Output the [X, Y] coordinate of the center of the cell containing the given text.  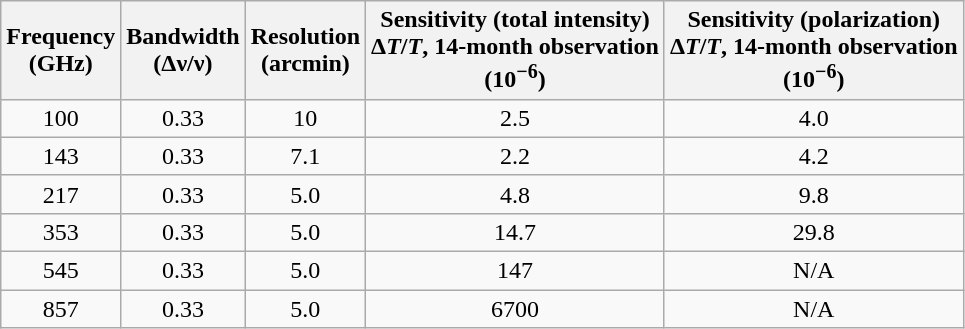
9.8 [814, 194]
100 [61, 118]
353 [61, 232]
545 [61, 271]
Sensitivity (total intensity)ΔT/T, 14-month observation(10−6) [516, 50]
Frequency(GHz) [61, 50]
10 [305, 118]
217 [61, 194]
Resolution(arcmin) [305, 50]
2.2 [516, 156]
7.1 [305, 156]
4.0 [814, 118]
857 [61, 309]
6700 [516, 309]
14.7 [516, 232]
Bandwidth(Δν/ν) [183, 50]
147 [516, 271]
2.5 [516, 118]
29.8 [814, 232]
4.2 [814, 156]
4.8 [516, 194]
Sensitivity (polarization)ΔT/T, 14-month observation(10−6) [814, 50]
143 [61, 156]
